Return [x, y] of the center of cell containing provided text 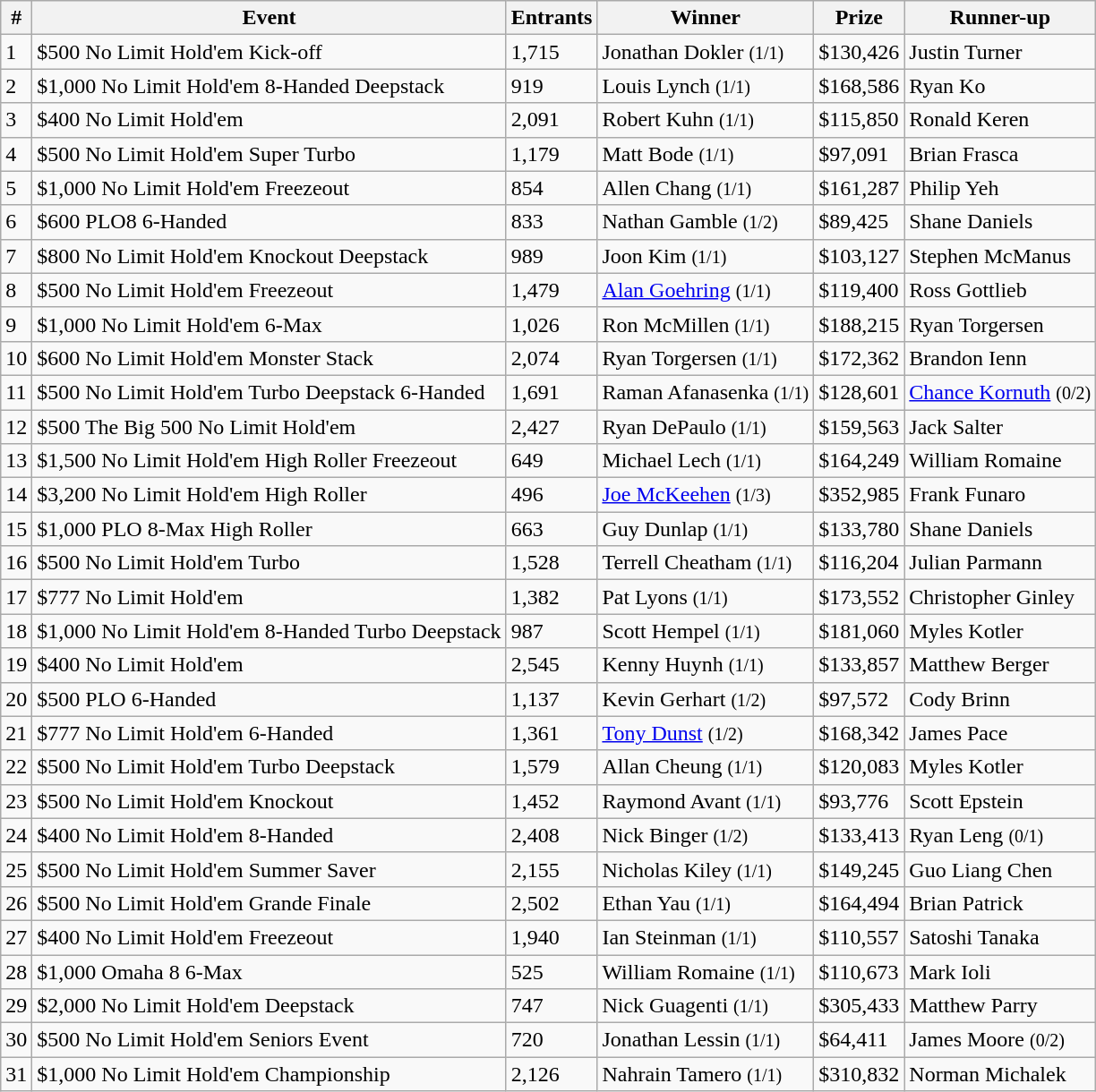
Norman Michalek [1000, 1074]
$500 No Limit Hold'em Kick-off [269, 52]
Ryan Ko [1000, 86]
Robert Kuhn (1/1) [706, 120]
$173,552 [860, 597]
Chance Kornuth (0/2) [1000, 392]
Pat Lyons (1/1) [706, 597]
$133,780 [860, 529]
Ross Gottlieb [1000, 290]
13 [16, 461]
Entrants [552, 18]
Matt Bode (1/1) [706, 154]
Jonathan Dokler (1/1) [706, 52]
$181,060 [860, 631]
Nick Guagenti (1/1) [706, 1006]
$3,200 No Limit Hold'em High Roller [269, 495]
1 [16, 52]
15 [16, 529]
9 [16, 324]
Cody Brinn [1000, 699]
$600 No Limit Hold'em Monster Stack [269, 358]
$1,000 No Limit Hold'em 6-Max [269, 324]
Nathan Gamble (1/2) [706, 222]
26 [16, 903]
$500 The Big 500 No Limit Hold'em [269, 427]
$1,000 No Limit Hold'em 8-Handed Turbo Deepstack [269, 631]
Mark Ioli [1000, 971]
2,545 [552, 665]
$110,557 [860, 937]
Louis Lynch (1/1) [706, 86]
663 [552, 529]
$64,411 [860, 1040]
$133,413 [860, 835]
649 [552, 461]
Ryan Torgersen [1000, 324]
10 [16, 358]
Terrell Cheatham (1/1) [706, 563]
James Moore (0/2) [1000, 1040]
8 [16, 290]
$110,673 [860, 971]
$500 PLO 6-Handed [269, 699]
$1,000 No Limit Hold'em 8-Handed Deepstack [269, 86]
Tony Dunst (1/2) [706, 733]
$115,850 [860, 120]
$352,985 [860, 495]
Ryan Leng (0/1) [1000, 835]
5 [16, 188]
987 [552, 631]
William Romaine [1000, 461]
$310,832 [860, 1074]
Julian Parmann [1000, 563]
$119,400 [860, 290]
$500 No Limit Hold'em Turbo Deepstack 6-Handed [269, 392]
Kenny Huynh (1/1) [706, 665]
Raymond Avant (1/1) [706, 801]
Nahrain Tamero (1/1) [706, 1074]
$120,083 [860, 767]
Event [269, 18]
12 [16, 427]
Michael Lech (1/1) [706, 461]
2,502 [552, 903]
$500 No Limit Hold'em Grande Finale [269, 903]
7 [16, 256]
Joon Kim (1/1) [706, 256]
989 [552, 256]
854 [552, 188]
$103,127 [860, 256]
$1,000 PLO 8-Max High Roller [269, 529]
2,155 [552, 869]
Joe McKeehen (1/3) [706, 495]
28 [16, 971]
14 [16, 495]
17 [16, 597]
Justin Turner [1000, 52]
3 [16, 120]
Guo Liang Chen [1000, 869]
19 [16, 665]
James Pace [1000, 733]
$164,494 [860, 903]
Winner [706, 18]
$500 No Limit Hold'em Super Turbo [269, 154]
20 [16, 699]
27 [16, 937]
$130,426 [860, 52]
18 [16, 631]
919 [552, 86]
Scott Epstein [1000, 801]
16 [16, 563]
2,427 [552, 427]
Scott Hempel (1/1) [706, 631]
1,579 [552, 767]
1,026 [552, 324]
24 [16, 835]
2,091 [552, 120]
$93,776 [860, 801]
$159,563 [860, 427]
$777 No Limit Hold'em 6-Handed [269, 733]
720 [552, 1040]
$500 No Limit Hold'em Summer Saver [269, 869]
6 [16, 222]
Allan Cheung (1/1) [706, 767]
Ian Steinman (1/1) [706, 937]
Alan Goehring (1/1) [706, 290]
$2,000 No Limit Hold'em Deepstack [269, 1006]
$777 No Limit Hold'em [269, 597]
Philip Yeh [1000, 188]
$168,342 [860, 733]
$400 No Limit Hold'em 8-Handed [269, 835]
Ron McMillen (1/1) [706, 324]
Christopher Ginley [1000, 597]
29 [16, 1006]
Kevin Gerhart (1/2) [706, 699]
747 [552, 1006]
Nick Binger (1/2) [706, 835]
$1,500 No Limit Hold'em High Roller Freezeout [269, 461]
Matthew Berger [1000, 665]
1,528 [552, 563]
Ryan Torgersen (1/1) [706, 358]
Jonathan Lessin (1/1) [706, 1040]
$188,215 [860, 324]
Frank Funaro [1000, 495]
1,479 [552, 290]
11 [16, 392]
1,137 [552, 699]
$500 No Limit Hold'em Knockout [269, 801]
Stephen McManus [1000, 256]
$89,425 [860, 222]
$800 No Limit Hold'em Knockout Deepstack [269, 256]
Ronald Keren [1000, 120]
$500 No Limit Hold'em Turbo Deepstack [269, 767]
$1,000 No Limit Hold'em Freezeout [269, 188]
Ethan Yau (1/1) [706, 903]
$500 No Limit Hold'em Turbo [269, 563]
William Romaine (1/1) [706, 971]
Allen Chang (1/1) [706, 188]
Satoshi Tanaka [1000, 937]
$500 No Limit Hold'em Seniors Event [269, 1040]
1,382 [552, 597]
$168,586 [860, 86]
1,940 [552, 937]
Brian Patrick [1000, 903]
496 [552, 495]
31 [16, 1074]
30 [16, 1040]
$149,245 [860, 869]
Matthew Parry [1000, 1006]
$305,433 [860, 1006]
525 [552, 971]
Jack Salter [1000, 427]
Raman Afanasenka (1/1) [706, 392]
4 [16, 154]
$172,362 [860, 358]
833 [552, 222]
Brandon Ienn [1000, 358]
Prize [860, 18]
$500 No Limit Hold'em Freezeout [269, 290]
25 [16, 869]
# [16, 18]
$97,572 [860, 699]
$128,601 [860, 392]
$400 No Limit Hold'em Freezeout [269, 937]
2,126 [552, 1074]
23 [16, 801]
22 [16, 767]
$161,287 [860, 188]
1,452 [552, 801]
1,691 [552, 392]
Guy Dunlap (1/1) [706, 529]
1,361 [552, 733]
Nicholas Kiley (1/1) [706, 869]
$164,249 [860, 461]
Brian Frasca [1000, 154]
$1,000 Omaha 8 6-Max [269, 971]
$133,857 [860, 665]
$97,091 [860, 154]
$1,000 No Limit Hold'em Championship [269, 1074]
$600 PLO8 6-Handed [269, 222]
2,408 [552, 835]
1,715 [552, 52]
Ryan DePaulo (1/1) [706, 427]
2,074 [552, 358]
21 [16, 733]
1,179 [552, 154]
$116,204 [860, 563]
Runner-up [1000, 18]
2 [16, 86]
